Locate the cell with the specified text and output its (X, Y) center coordinate. 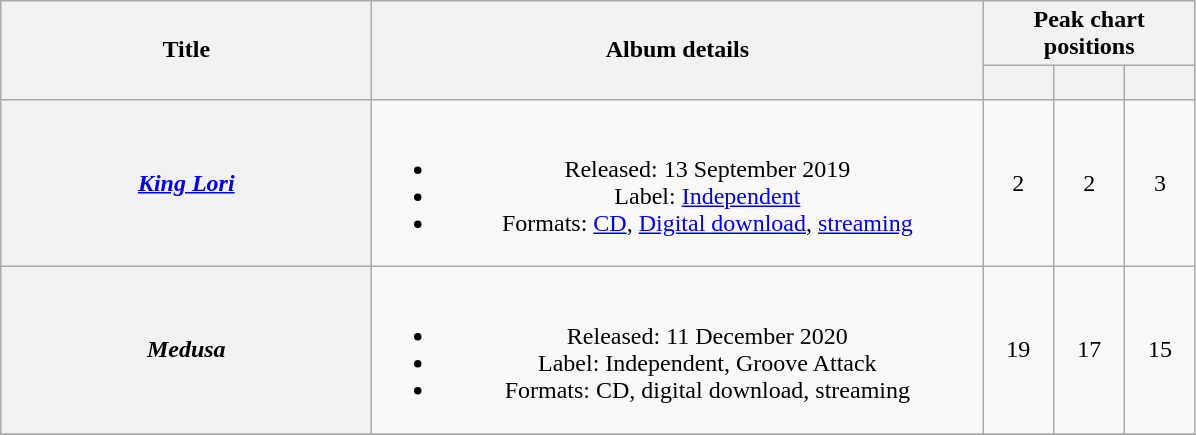
17 (1090, 350)
Title (186, 50)
Released: 13 September 2019Label: IndependentFormats: CD, Digital download, streaming (678, 182)
Released: 11 December 2020Label: Independent, Groove AttackFormats: CD, digital download, streaming (678, 350)
King Lori (186, 182)
Album details (678, 50)
3 (1160, 182)
15 (1160, 350)
Peak chart positions (1090, 34)
Medusa (186, 350)
19 (1018, 350)
